Return the (x, y) coordinate for the center point of the cell that contains the specified text.  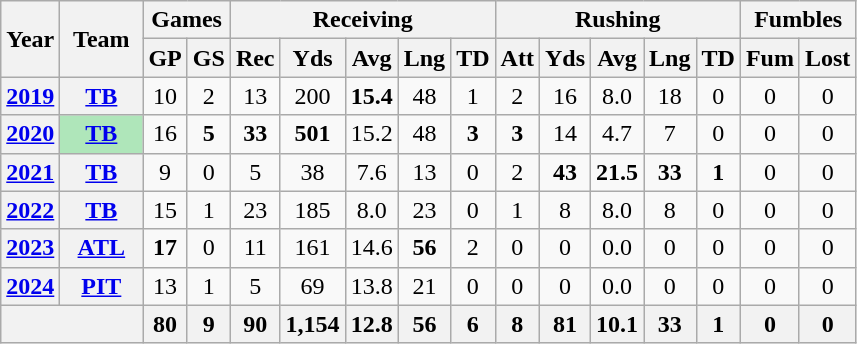
1,154 (312, 324)
13.8 (372, 286)
7.6 (372, 172)
PIT (102, 286)
501 (312, 134)
4.7 (618, 134)
15.4 (372, 96)
Rec (255, 58)
6 (473, 324)
17 (165, 248)
Fum (770, 58)
80 (165, 324)
2024 (30, 286)
38 (312, 172)
Rushing (618, 20)
2022 (30, 210)
2019 (30, 96)
10.1 (618, 324)
Fumbles (798, 20)
21.5 (618, 172)
12.8 (372, 324)
15.2 (372, 134)
90 (255, 324)
14 (564, 134)
Games (186, 20)
GP (165, 58)
2021 (30, 172)
Team (102, 39)
185 (312, 210)
161 (312, 248)
7 (670, 134)
81 (564, 324)
ATL (102, 248)
2020 (30, 134)
18 (670, 96)
GS (208, 58)
Year (30, 39)
2023 (30, 248)
11 (255, 248)
15 (165, 210)
Receiving (362, 20)
69 (312, 286)
10 (165, 96)
Lost (827, 58)
14.6 (372, 248)
21 (424, 286)
43 (564, 172)
200 (312, 96)
Att (517, 58)
